Identify which cell holds the provided text, then report its (x, y) central coordinate. 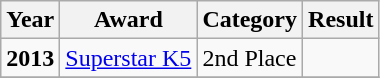
Result (341, 20)
Category (250, 20)
Award (128, 20)
2013 (30, 58)
Year (30, 20)
2nd Place (250, 58)
Superstar K5 (128, 58)
